Identify which cell holds the provided text, then report its [X, Y] central coordinate. 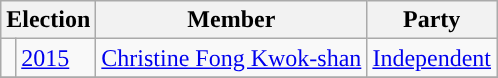
Party [432, 20]
Christine Fong Kwok-shan [232, 58]
Independent [432, 58]
Member [232, 20]
Election [48, 20]
2015 [56, 58]
